Detect which cell encompasses the target text, then output its [X, Y] center coordinate. 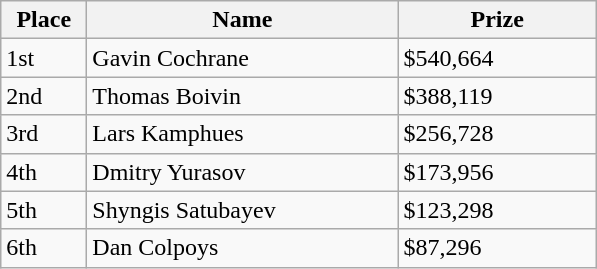
$87,296 [498, 248]
$388,119 [498, 96]
5th [44, 210]
2nd [44, 96]
Shyngis Satubayev [242, 210]
Dan Colpoys [242, 248]
Place [44, 20]
Dmitry Yurasov [242, 172]
4th [44, 172]
1st [44, 58]
Gavin Cochrane [242, 58]
$173,956 [498, 172]
Lars Kamphues [242, 134]
3rd [44, 134]
$256,728 [498, 134]
Prize [498, 20]
$123,298 [498, 210]
Name [242, 20]
6th [44, 248]
$540,664 [498, 58]
Thomas Boivin [242, 96]
